Capture the cell that displays the provided text and extract its (X, Y) central coordinate. 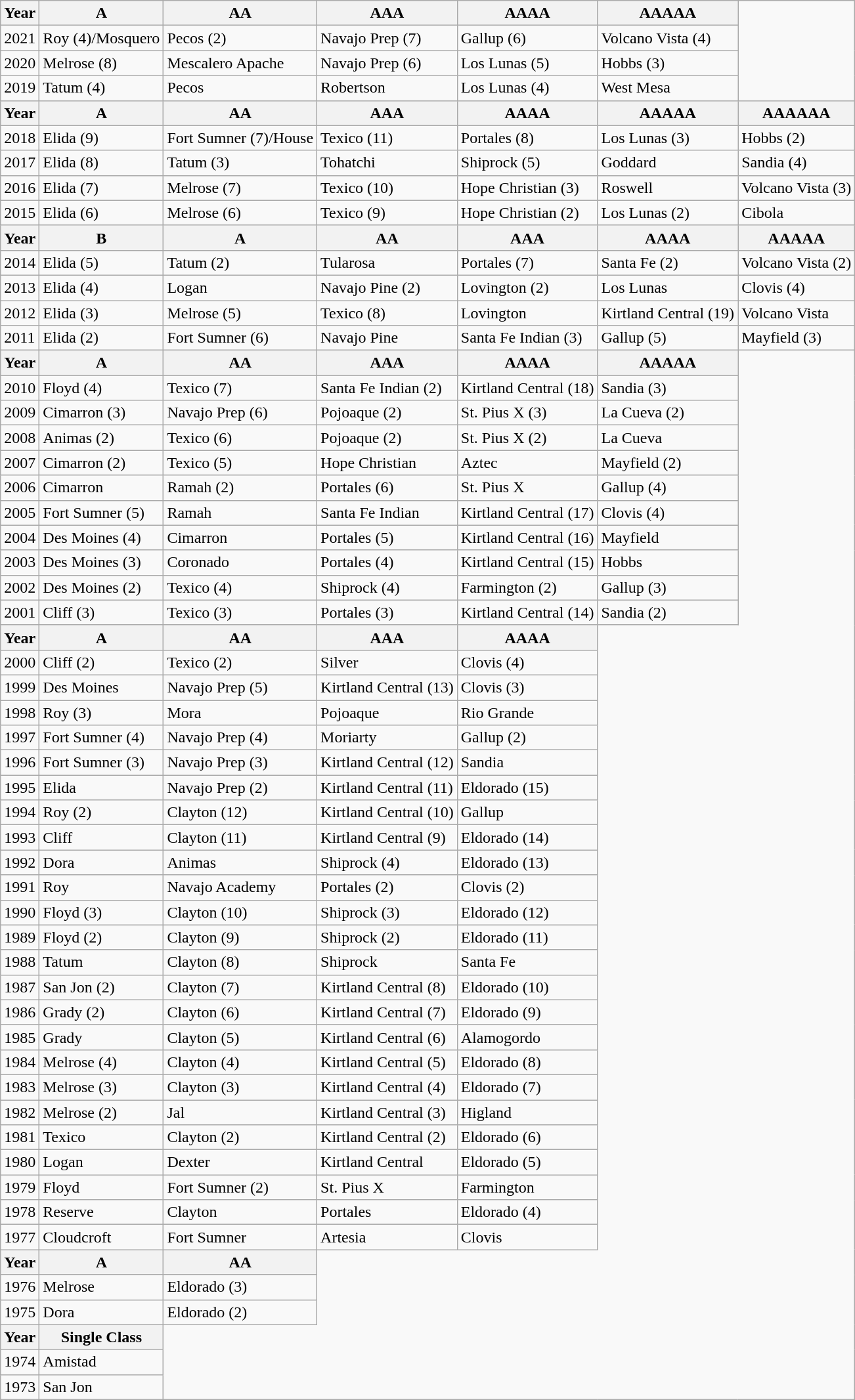
2021 (20, 38)
Navajo Prep (4) (240, 738)
Elida (9) (101, 138)
La Cueva (2) (668, 413)
Clayton (3) (240, 1087)
Fort Sumner (4) (101, 738)
Clayton (9) (240, 937)
2011 (20, 338)
Artesia (387, 1237)
Elida (6) (101, 213)
Portales (8) (527, 138)
1998 (20, 712)
Santa Fe (527, 962)
2001 (20, 612)
Portales (7) (527, 263)
2019 (20, 88)
Kirtland Central (19) (668, 313)
1980 (20, 1162)
Los Lunas (668, 287)
Mora (240, 712)
Floyd (4) (101, 388)
Single Class (101, 1337)
Hope Christian (387, 463)
Volcano Vista (4) (668, 38)
1984 (20, 1062)
Clayton (11) (240, 838)
Volcano Vista (2) (797, 263)
Jal (240, 1113)
Clayton (12) (240, 813)
1981 (20, 1137)
Eldorado (7) (527, 1087)
Silver (387, 662)
Eldorado (9) (527, 1012)
Cliff (2) (101, 662)
Grady (101, 1037)
Shiprock (387, 962)
Eldorado (14) (527, 838)
Portales (5) (387, 538)
Navajo Pine (2) (387, 287)
Clayton (7) (240, 987)
Clayton (6) (240, 1012)
Animas (240, 862)
1985 (20, 1037)
Mayfield (3) (797, 338)
Elida (5) (101, 263)
Hope Christian (2) (527, 213)
Navajo Prep (3) (240, 763)
2014 (20, 263)
1983 (20, 1087)
Melrose (7) (240, 188)
Amistad (101, 1362)
Pecos (2) (240, 38)
Eldorado (3) (240, 1287)
Sandia (2) (668, 612)
Kirtland Central (13) (387, 687)
Cimarron (2) (101, 463)
Melrose (4) (101, 1062)
Farmington (527, 1187)
Moriarty (387, 738)
Los Lunas (5) (527, 63)
Eldorado (12) (527, 912)
Portales (3) (387, 612)
Eldorado (13) (527, 862)
Reserve (101, 1212)
Kirtland Central (10) (387, 813)
Kirtland Central (14) (527, 612)
Melrose (101, 1287)
Portales (387, 1212)
Hobbs (3) (668, 63)
1982 (20, 1113)
Grady (2) (101, 1012)
Portales (4) (387, 562)
Elida (7) (101, 188)
Los Lunas (2) (668, 213)
1975 (20, 1312)
2007 (20, 463)
1979 (20, 1187)
Floyd (2) (101, 937)
Clovis (2) (527, 887)
Kirtland Central (2) (387, 1137)
1986 (20, 1012)
Gallup (527, 813)
Ramah (2) (240, 488)
Cliff (101, 838)
Santa Fe (2) (668, 263)
Alamogordo (527, 1037)
Mayfield (2) (668, 463)
1987 (20, 987)
Gallup (2) (527, 738)
Gallup (6) (527, 38)
Eldorado (2) (240, 1312)
1973 (20, 1387)
Texico (6) (240, 438)
St. Pius X (3) (527, 413)
Texico (7) (240, 388)
2020 (20, 63)
Eldorado (15) (527, 788)
2003 (20, 562)
Kirtland Central (12) (387, 763)
Gallup (4) (668, 488)
Coronado (240, 562)
2015 (20, 213)
La Cueva (668, 438)
2002 (20, 587)
Kirtland Central (18) (527, 388)
Texico (3) (240, 612)
Elida (8) (101, 163)
1978 (20, 1212)
Sandia (4) (797, 163)
1995 (20, 788)
Kirtland Central (17) (527, 513)
Dexter (240, 1162)
1991 (20, 887)
Aztec (527, 463)
Melrose (3) (101, 1087)
Clayton (5) (240, 1037)
Eldorado (6) (527, 1137)
1994 (20, 813)
Kirtland Central (15) (527, 562)
Eldorado (4) (527, 1212)
Ramah (240, 513)
Volcano Vista (3) (797, 188)
St. Pius X (2) (527, 438)
Melrose (8) (101, 63)
1977 (20, 1237)
San Jon (101, 1387)
2009 (20, 413)
Tatum (101, 962)
Hobbs (668, 562)
Navajo Prep (5) (240, 687)
West Mesa (668, 88)
Fort Sumner (7)/House (240, 138)
1993 (20, 838)
Los Lunas (4) (527, 88)
Kirtland Central (387, 1162)
2012 (20, 313)
Roy (101, 887)
Kirtland Central (16) (527, 538)
Texico (2) (240, 662)
Fort Sumner (2) (240, 1187)
Santa Fe Indian (2) (387, 388)
1990 (20, 912)
Elida (4) (101, 287)
Fort Sumner (5) (101, 513)
Cimarron (3) (101, 413)
Melrose (5) (240, 313)
Clayton (4) (240, 1062)
Des Moines (4) (101, 538)
1974 (20, 1362)
1997 (20, 738)
San Jon (2) (101, 987)
Texico (8) (387, 313)
Floyd (3) (101, 912)
1989 (20, 937)
Clayton (2) (240, 1137)
Eldorado (8) (527, 1062)
2008 (20, 438)
2004 (20, 538)
Rio Grande (527, 712)
Kirtland Central (11) (387, 788)
AAAAAA (797, 113)
Roswell (668, 188)
Navajo Prep (2) (240, 788)
Elida (101, 788)
Mayfield (668, 538)
Navajo Prep (7) (387, 38)
Kirtland Central (3) (387, 1113)
Hobbs (2) (797, 138)
Santa Fe Indian (3) (527, 338)
Shiprock (5) (527, 163)
Fort Sumner (240, 1237)
Melrose (6) (240, 213)
1996 (20, 763)
Volcano Vista (797, 313)
Kirtland Central (8) (387, 987)
Texico (5) (240, 463)
B (101, 238)
1976 (20, 1287)
Kirtland Central (6) (387, 1037)
Cliff (3) (101, 612)
Des Moines (3) (101, 562)
Eldorado (10) (527, 987)
Navajo Pine (387, 338)
2016 (20, 188)
Pojoaque (387, 712)
Fort Sumner (3) (101, 763)
Texico (4) (240, 587)
Tatum (3) (240, 163)
Des Moines (2) (101, 587)
1988 (20, 962)
Tohatchi (387, 163)
Portales (6) (387, 488)
1999 (20, 687)
Clovis (527, 1237)
Lovington (2) (527, 287)
Tatum (4) (101, 88)
1992 (20, 862)
Navajo Academy (240, 887)
Gallup (5) (668, 338)
2017 (20, 163)
Farmington (2) (527, 587)
Elida (2) (101, 338)
Texico (10) (387, 188)
Eldorado (11) (527, 937)
Eldorado (5) (527, 1162)
Robertson (387, 88)
Kirtland Central (4) (387, 1087)
Cloudcroft (101, 1237)
Roy (4)/Mosquero (101, 38)
Clayton (10) (240, 912)
Santa Fe Indian (387, 513)
Kirtland Central (7) (387, 1012)
Elida (3) (101, 313)
Mescalero Apache (240, 63)
Des Moines (101, 687)
Tularosa (387, 263)
Lovington (527, 313)
Hope Christian (3) (527, 188)
Higland (527, 1113)
Texico (11) (387, 138)
Clovis (3) (527, 687)
2006 (20, 488)
Los Lunas (3) (668, 138)
Texico (9) (387, 213)
Pecos (240, 88)
Texico (101, 1137)
Sandia (527, 763)
Kirtland Central (9) (387, 838)
Goddard (668, 163)
Portales (2) (387, 887)
Shiprock (3) (387, 912)
Gallup (3) (668, 587)
2000 (20, 662)
2010 (20, 388)
Animas (2) (101, 438)
Clayton (8) (240, 962)
Roy (3) (101, 712)
Melrose (2) (101, 1113)
Kirtland Central (5) (387, 1062)
Floyd (101, 1187)
Sandia (3) (668, 388)
2013 (20, 287)
Cibola (797, 213)
Tatum (2) (240, 263)
Clayton (240, 1212)
Roy (2) (101, 813)
2005 (20, 513)
Shiprock (2) (387, 937)
2018 (20, 138)
Fort Sumner (6) (240, 338)
